Search for the cell housing the specified text and yield its [x, y] center coordinate. 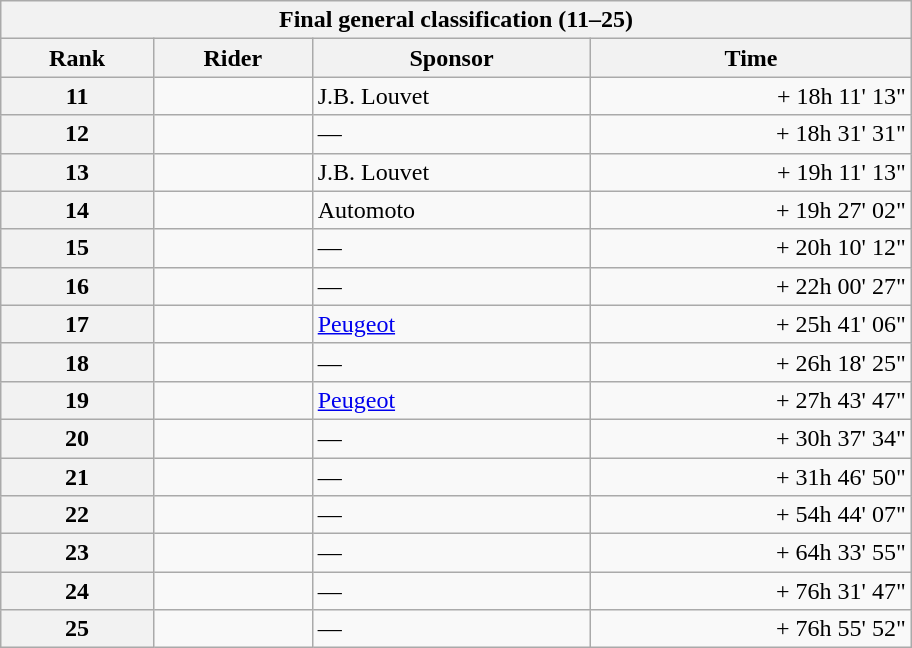
23 [78, 553]
Sponsor [452, 58]
24 [78, 591]
12 [78, 134]
+ 25h 41' 06" [751, 324]
+ 54h 44' 07" [751, 515]
16 [78, 286]
+ 26h 18' 25" [751, 362]
15 [78, 248]
+ 76h 55' 52" [751, 629]
Final general classification (11–25) [456, 20]
17 [78, 324]
+ 18h 31' 31" [751, 134]
20 [78, 438]
Rank [78, 58]
+ 27h 43' 47" [751, 400]
Rider [232, 58]
+ 18h 11' 13" [751, 96]
11 [78, 96]
+ 20h 10' 12" [751, 248]
14 [78, 210]
+ 76h 31' 47" [751, 591]
+ 22h 00' 27" [751, 286]
22 [78, 515]
+ 64h 33' 55" [751, 553]
Time [751, 58]
18 [78, 362]
+ 30h 37' 34" [751, 438]
19 [78, 400]
21 [78, 477]
25 [78, 629]
+ 19h 27' 02" [751, 210]
+ 31h 46' 50" [751, 477]
Automoto [452, 210]
13 [78, 172]
+ 19h 11' 13" [751, 172]
